Detect which cell encompasses the target text, then output its [x, y] center coordinate. 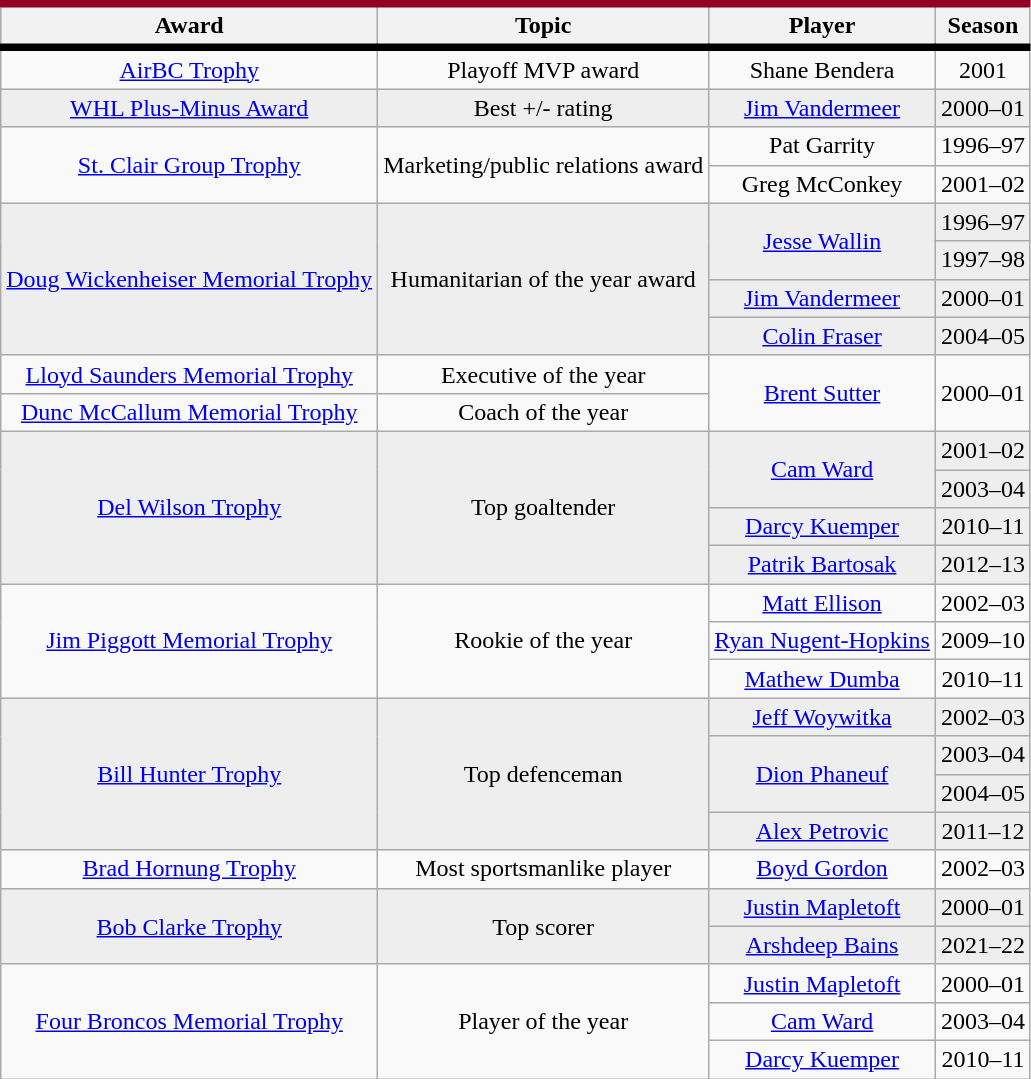
Mathew Dumba [822, 679]
Jeff Woywitka [822, 717]
Top defenceman [544, 774]
2021–22 [982, 945]
Most sportsmanlike player [544, 869]
Doug Wickenheiser Memorial Trophy [190, 279]
Player [822, 26]
Pat Garrity [822, 146]
Bob Clarke Trophy [190, 926]
2012–13 [982, 565]
AirBC Trophy [190, 68]
Greg McConkey [822, 184]
Del Wilson Trophy [190, 507]
Playoff MVP award [544, 68]
Top goaltender [544, 507]
Arshdeep Bains [822, 945]
Top scorer [544, 926]
Jesse Wallin [822, 241]
Patrik Bartosak [822, 565]
2001 [982, 68]
Season [982, 26]
Dunc McCallum Memorial Trophy [190, 412]
1997–98 [982, 260]
2011–12 [982, 831]
Ryan Nugent-Hopkins [822, 641]
Dion Phaneuf [822, 774]
Player of the year [544, 1021]
Boyd Gordon [822, 869]
Four Broncos Memorial Trophy [190, 1021]
Lloyd Saunders Memorial Trophy [190, 374]
Humanitarian of the year award [544, 279]
Jim Piggott Memorial Trophy [190, 641]
Brad Hornung Trophy [190, 869]
Bill Hunter Trophy [190, 774]
Alex Petrovic [822, 831]
Brent Sutter [822, 393]
Executive of the year [544, 374]
2009–10 [982, 641]
WHL Plus-Minus Award [190, 108]
Colin Fraser [822, 336]
Shane Bendera [822, 68]
Matt Ellison [822, 603]
Marketing/public relations award [544, 165]
Coach of the year [544, 412]
Award [190, 26]
St. Clair Group Trophy [190, 165]
Best +/- rating [544, 108]
Topic [544, 26]
Rookie of the year [544, 641]
